Output the (X, Y) coordinate of the center of the cell containing the given text.  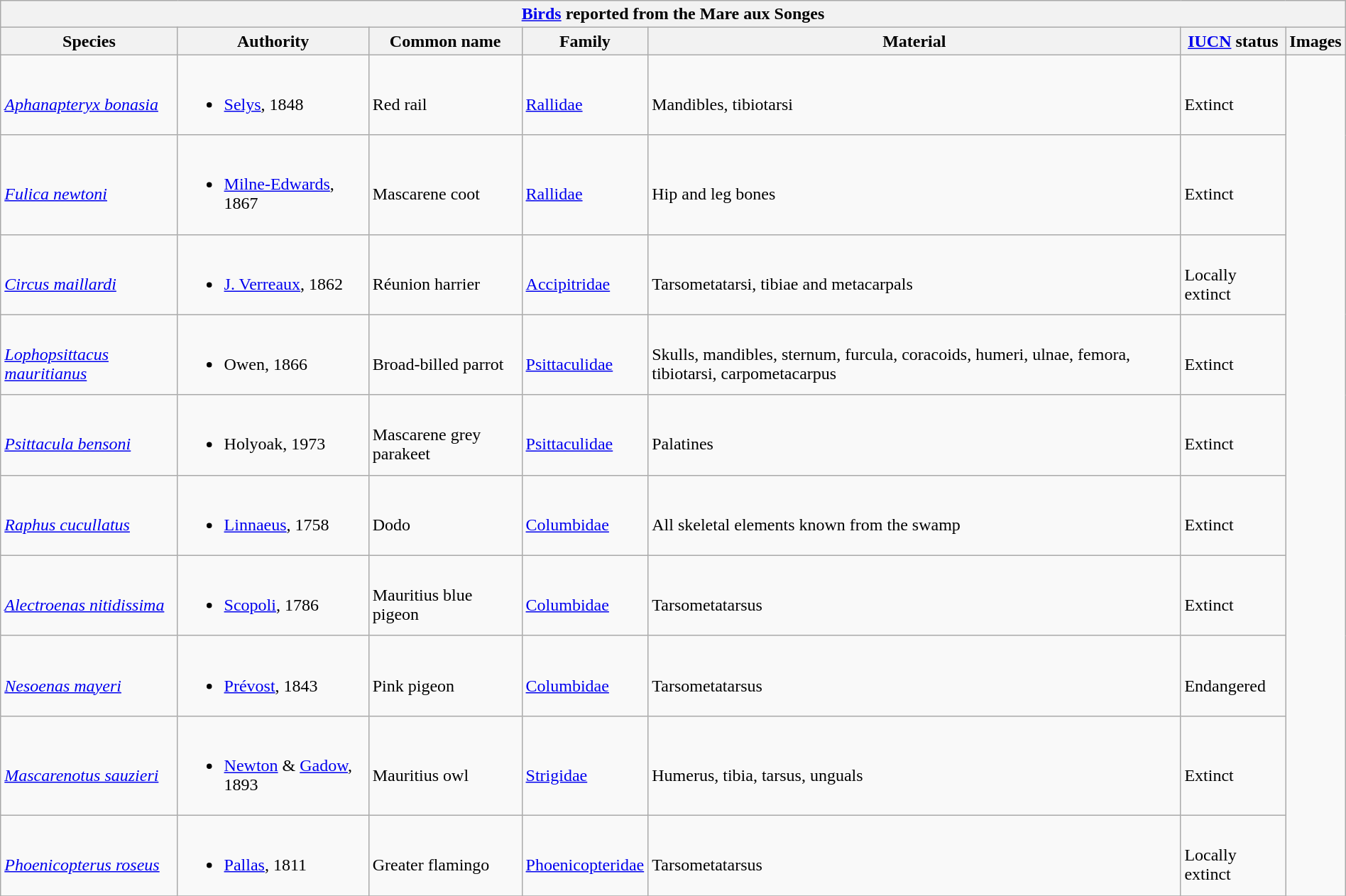
Images (1315, 41)
Réunion harrier (445, 274)
Dodo (445, 515)
Red rail (445, 95)
Tarsometatarsi, tibiae and metacarpals (914, 274)
Pallas, 1811 (273, 855)
Prévost, 1843 (273, 676)
Holyoak, 1973 (273, 435)
Accipitridae (585, 274)
Broad-billed parrot (445, 355)
All skeletal elements known from the swamp (914, 515)
Mauritius blue pigeon (445, 595)
Phoenicopteridae (585, 855)
Pink pigeon (445, 676)
IUCN status (1233, 41)
Scopoli, 1786 (273, 595)
Common name (445, 41)
Authority (273, 41)
Endangered (1233, 676)
Skulls, mandibles, sternum, furcula, coracoids, humeri, ulnae, femora, tibiotarsi, carpometacarpus (914, 355)
Mascarenotus sauzieri (89, 765)
Nesoenas mayeri (89, 676)
Selys, 1848 (273, 95)
Raphus cucullatus (89, 515)
Species (89, 41)
Birds reported from the Mare aux Songes (673, 14)
Material (914, 41)
J. Verreaux, 1862 (273, 274)
Palatines (914, 435)
Fulica newtoni (89, 185)
Greater flamingo (445, 855)
Mascarene coot (445, 185)
Hip and leg bones (914, 185)
Mascarene grey parakeet (445, 435)
Lophopsittacus mauritianus (89, 355)
Milne-Edwards, 1867 (273, 185)
Mauritius owl (445, 765)
Psittacula bensoni (89, 435)
Aphanapteryx bonasia (89, 95)
Humerus, tibia, tarsus, unguals (914, 765)
Circus maillardi (89, 274)
Family (585, 41)
Linnaeus, 1758 (273, 515)
Mandibles, tibiotarsi (914, 95)
Newton & Gadow, 1893 (273, 765)
Strigidae (585, 765)
Phoenicopterus roseus (89, 855)
Alectroenas nitidissima (89, 595)
Owen, 1866 (273, 355)
